For the text-containing cell, return its midpoint in [x, y] coordinate format. 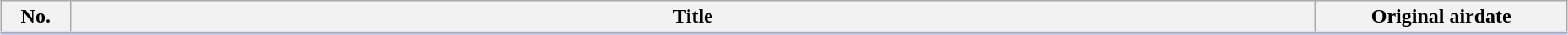
No. [35, 17]
Title [693, 17]
Original airdate [1441, 17]
